From the cell containing the given text, extract its center point as (x, y) coordinate. 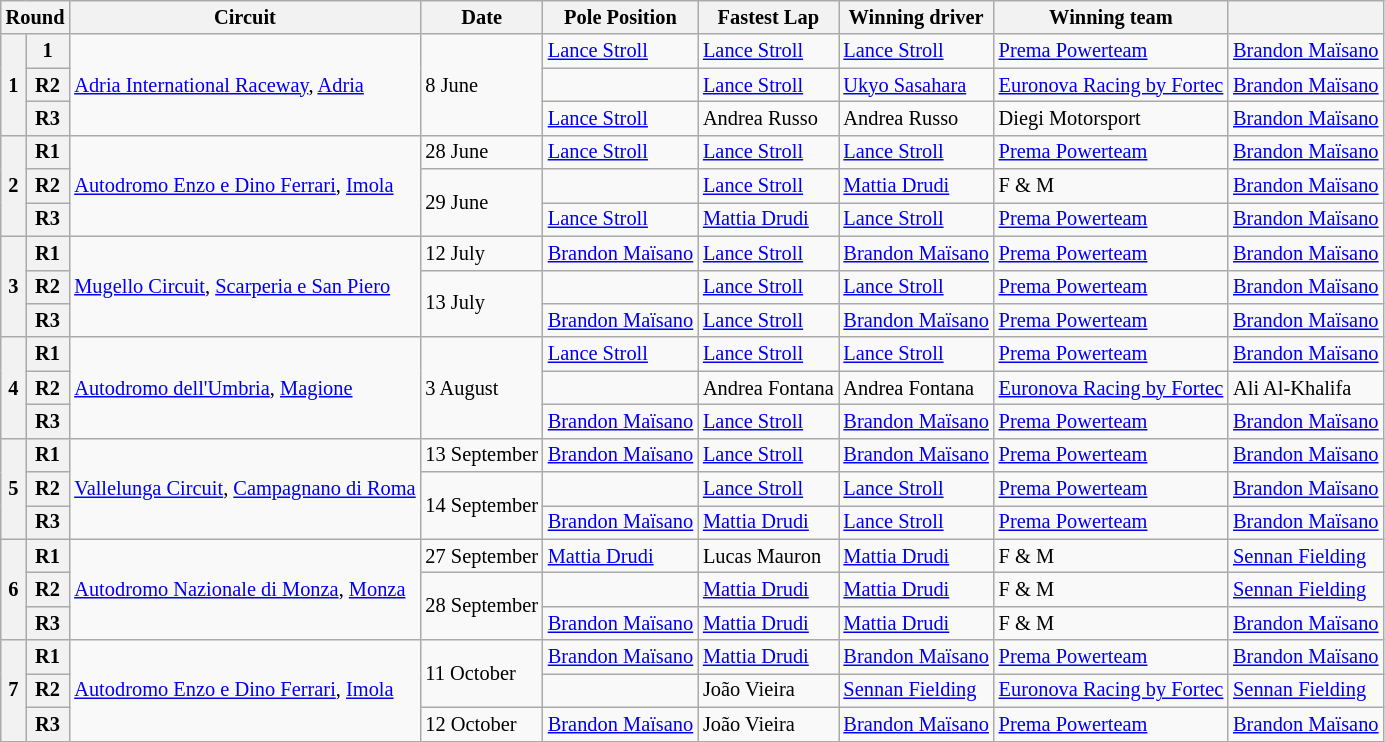
8 June (482, 84)
13 July (482, 304)
13 September (482, 455)
Diegi Motorsport (1111, 118)
27 September (482, 556)
Vallelunga Circuit, Campagnano di Roma (244, 488)
Autodromo dell'Umbria, Magione (244, 388)
Lucas Mauron (768, 556)
Pole Position (620, 17)
Adria International Raceway, Adria (244, 84)
5 (14, 488)
2 (14, 186)
14 September (482, 506)
6 (14, 590)
Autodromo Nazionale di Monza, Monza (244, 590)
12 July (482, 253)
3 August (482, 388)
Winning driver (916, 17)
12 October (482, 724)
Round (36, 17)
4 (14, 388)
Fastest Lap (768, 17)
11 October (482, 674)
3 (14, 286)
Ali Al-Khalifa (1306, 388)
28 September (482, 606)
29 June (482, 202)
Winning team (1111, 17)
Date (482, 17)
Ukyo Sasahara (916, 85)
Mugello Circuit, Scarperia e San Piero (244, 286)
7 (14, 690)
28 June (482, 152)
Circuit (244, 17)
